From the cell containing the given text, extract its center point as (X, Y) coordinate. 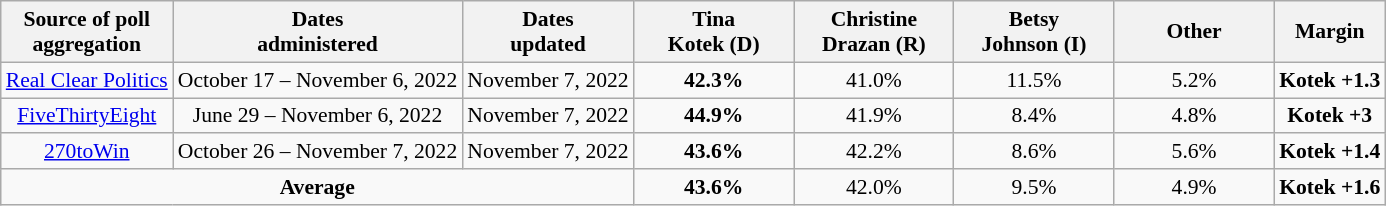
Margin (1330, 32)
44.9% (714, 116)
June 29 – November 6, 2022 (318, 116)
Datesadministered (318, 32)
42.0% (874, 187)
FiveThirtyEight (87, 116)
42.3% (714, 80)
Kotek +1.4 (1330, 152)
BetsyJohnson (I) (1034, 32)
Kotek +1.3 (1330, 80)
TinaKotek (D) (714, 32)
Real Clear Politics (87, 80)
41.0% (874, 80)
42.2% (874, 152)
Kotek +3 (1330, 116)
Source of pollaggregation (87, 32)
Datesupdated (548, 32)
October 17 – November 6, 2022 (318, 80)
Other (1194, 32)
4.9% (1194, 187)
41.9% (874, 116)
5.6% (1194, 152)
October 26 – November 7, 2022 (318, 152)
ChristineDrazan (R) (874, 32)
4.8% (1194, 116)
5.2% (1194, 80)
Kotek +1.6 (1330, 187)
270toWin (87, 152)
Average (318, 187)
9.5% (1034, 187)
8.6% (1034, 152)
8.4% (1034, 116)
11.5% (1034, 80)
